Capture the cell that displays the provided text and extract its [x, y] central coordinate. 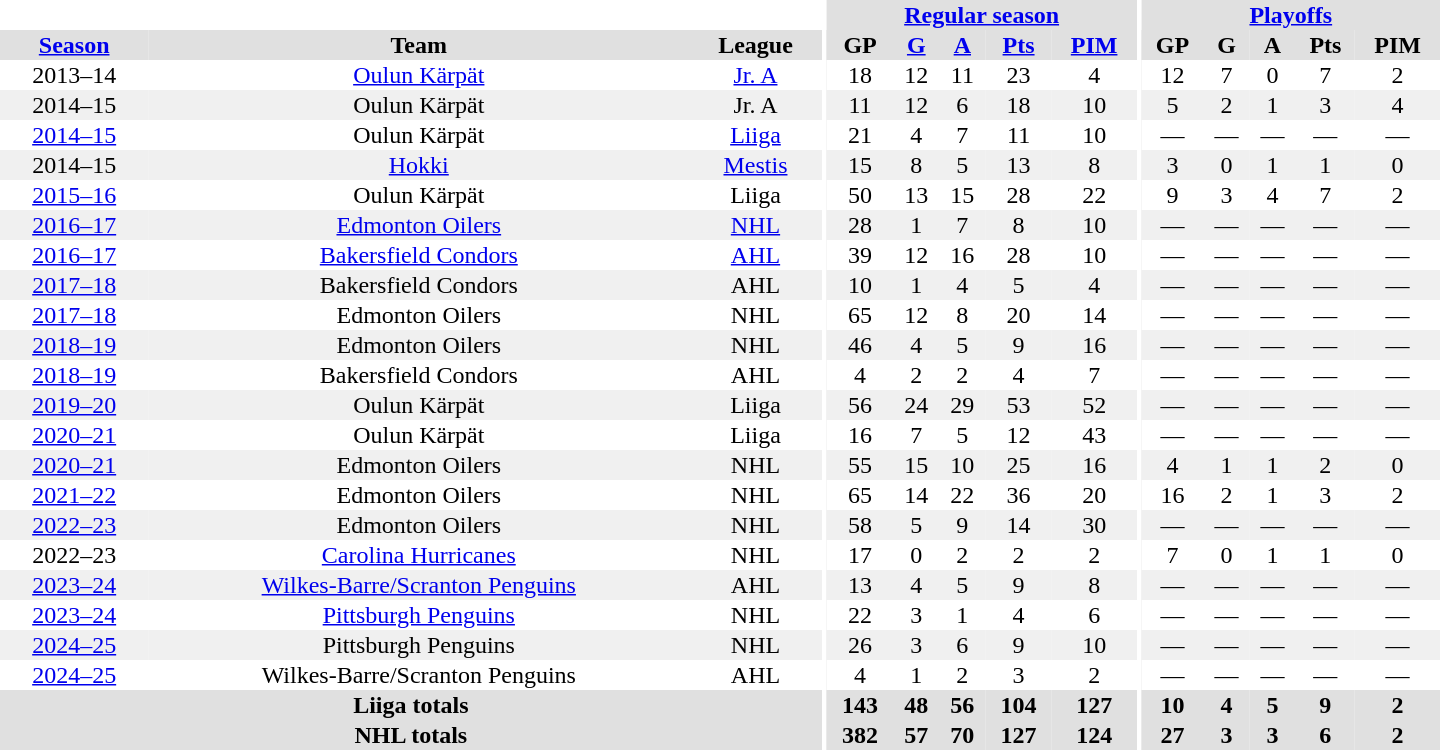
30 [1094, 525]
26 [860, 645]
50 [860, 195]
17 [860, 555]
29 [962, 405]
124 [1094, 735]
Carolina Hurricanes [418, 555]
48 [916, 705]
2019–20 [74, 405]
2015–16 [74, 195]
Team [418, 45]
382 [860, 735]
58 [860, 525]
League [755, 45]
52 [1094, 405]
21 [860, 135]
53 [1018, 405]
24 [916, 405]
57 [916, 735]
Mestis [755, 165]
143 [860, 705]
Liiga totals [411, 705]
46 [860, 345]
Playoffs [1291, 15]
23 [1018, 75]
25 [1018, 465]
43 [1094, 435]
2013–14 [74, 75]
39 [860, 255]
Hokki [418, 165]
70 [962, 735]
27 [1173, 735]
NHL totals [411, 735]
2021–22 [74, 495]
Season [74, 45]
Regular season [982, 15]
55 [860, 465]
104 [1018, 705]
36 [1018, 495]
